Detect which cell encompasses the target text, then output its (X, Y) center coordinate. 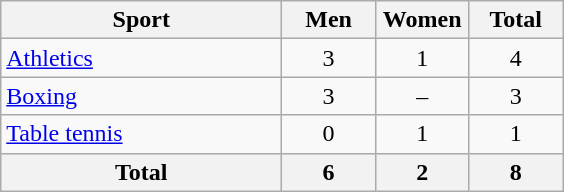
6 (329, 172)
0 (329, 134)
8 (516, 172)
Athletics (142, 58)
Sport (142, 20)
Women (422, 20)
Boxing (142, 96)
2 (422, 172)
Men (329, 20)
Table tennis (142, 134)
4 (516, 58)
– (422, 96)
